From the cell containing the given text, extract its center point as (x, y) coordinate. 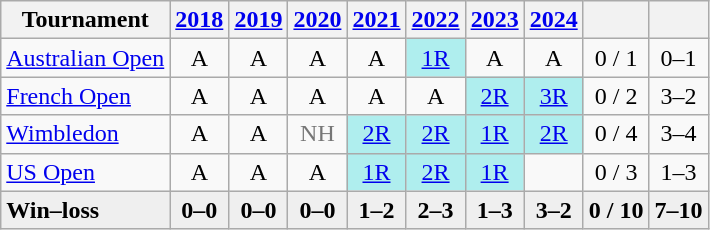
2024 (554, 20)
2–3 (436, 210)
2019 (258, 20)
1–2 (376, 210)
0 / 10 (616, 210)
2021 (376, 20)
Wimbledon (86, 134)
Win–loss (86, 210)
NH (318, 134)
Australian Open (86, 58)
2022 (436, 20)
0 / 1 (616, 58)
0 / 2 (616, 96)
2018 (200, 20)
7–10 (678, 210)
French Open (86, 96)
2020 (318, 20)
Tournament (86, 20)
3–4 (678, 134)
0 / 4 (616, 134)
US Open (86, 172)
3R (554, 96)
0 / 3 (616, 172)
0–1 (678, 58)
2023 (494, 20)
